Return [X, Y] of the center of cell containing provided text 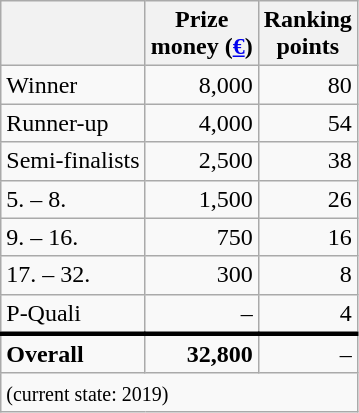
8 [308, 275]
(current state: 2019) [180, 392]
4 [308, 314]
2,500 [202, 161]
5. – 8. [73, 199]
Rankingpoints [308, 34]
P-Quali [73, 314]
4,000 [202, 123]
32,800 [202, 354]
8,000 [202, 85]
80 [308, 85]
Runner-up [73, 123]
16 [308, 237]
750 [202, 237]
Prizemoney (€) [202, 34]
54 [308, 123]
300 [202, 275]
9. – 16. [73, 237]
26 [308, 199]
1,500 [202, 199]
Overall [73, 354]
Semi-finalists [73, 161]
38 [308, 161]
17. – 32. [73, 275]
Winner [73, 85]
